Find where the given text appears and provide that cell's center as (X, Y) coordinate. 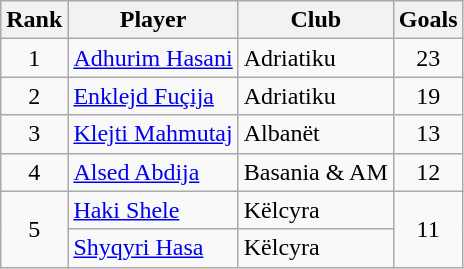
2 (34, 96)
1 (34, 58)
4 (34, 172)
23 (428, 58)
Haki Shele (153, 210)
13 (428, 134)
Club (316, 20)
Basania & AM (316, 172)
11 (428, 229)
Goals (428, 20)
Enklejd Fuçija (153, 96)
Shyqyri Hasa (153, 248)
Player (153, 20)
Alsed Abdija (153, 172)
Adhurim Hasani (153, 58)
5 (34, 229)
Albanët (316, 134)
19 (428, 96)
Rank (34, 20)
3 (34, 134)
Klejti Mahmutaj (153, 134)
12 (428, 172)
